From the cell containing the given text, extract its center point as (x, y) coordinate. 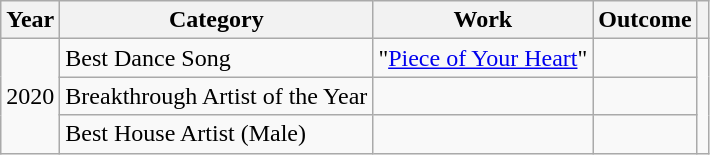
Breakthrough Artist of the Year (216, 96)
"Piece of Your Heart" (483, 58)
Work (483, 20)
Best Dance Song (216, 58)
Best House Artist (Male) (216, 134)
2020 (30, 96)
Year (30, 20)
Category (216, 20)
Outcome (645, 20)
